Output the (X, Y) coordinate of the center of the cell containing the given text.  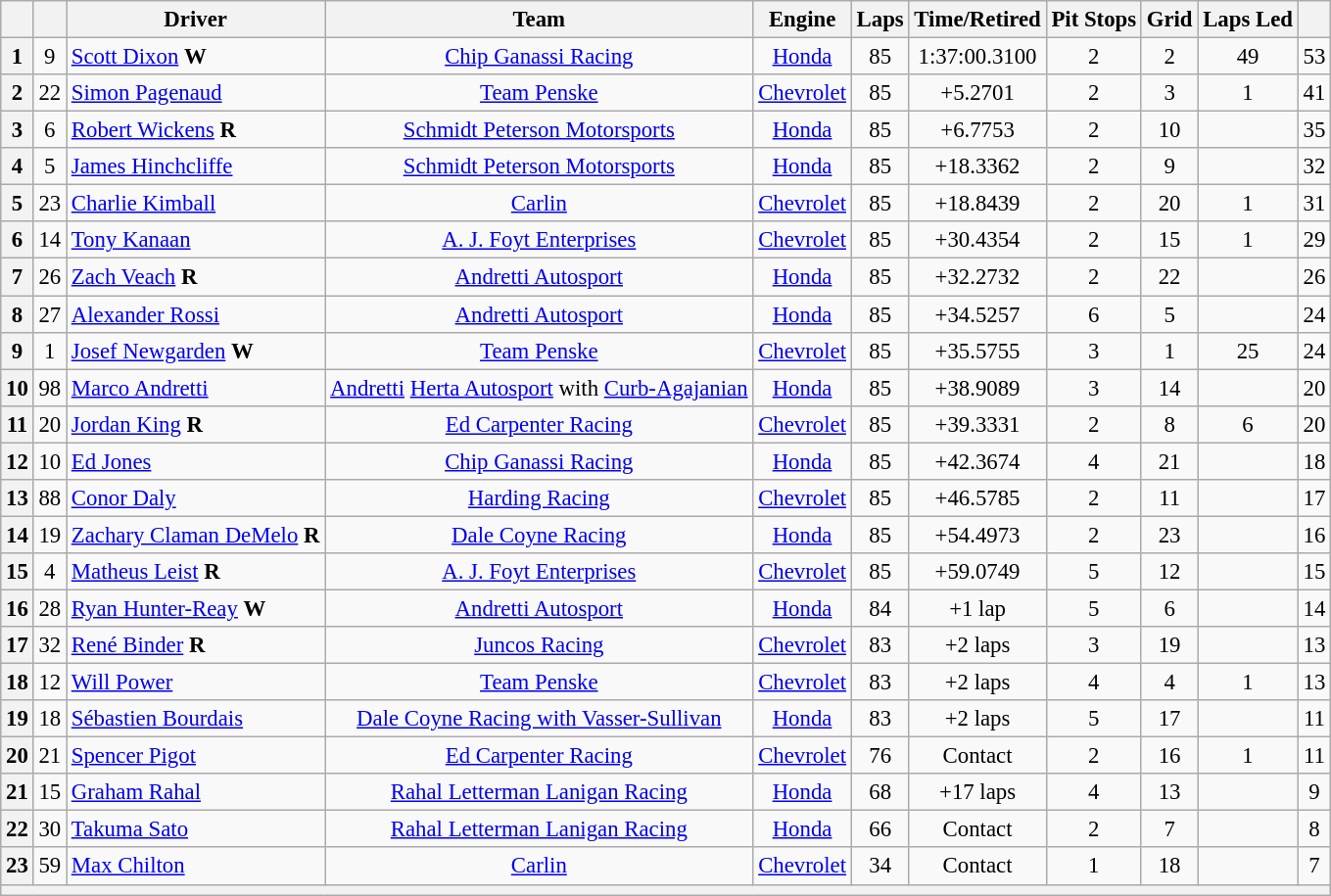
Dale Coyne Racing (539, 535)
Robert Wickens R (196, 130)
+35.5755 (977, 351)
84 (879, 608)
+1 lap (977, 608)
Time/Retired (977, 20)
Takuma Sato (196, 829)
28 (49, 608)
Charlie Kimball (196, 204)
Driver (196, 20)
Spencer Pigot (196, 756)
Jordan King R (196, 424)
41 (1314, 93)
+34.5257 (977, 314)
Scott Dixon W (196, 57)
49 (1248, 57)
Josef Newgarden W (196, 351)
29 (1314, 240)
Pit Stops (1093, 20)
76 (879, 756)
Laps (879, 20)
Grid (1169, 20)
Zachary Claman DeMelo R (196, 535)
+18.8439 (977, 204)
Matheus Leist R (196, 572)
Sébastien Bourdais (196, 719)
+17 laps (977, 792)
+30.4354 (977, 240)
66 (879, 829)
+5.2701 (977, 93)
Conor Daly (196, 498)
Zach Veach R (196, 277)
+38.9089 (977, 388)
+59.0749 (977, 572)
30 (49, 829)
Max Chilton (196, 867)
1:37:00.3100 (977, 57)
+46.5785 (977, 498)
Alexander Rossi (196, 314)
Harding Racing (539, 498)
59 (49, 867)
Will Power (196, 683)
Ed Jones (196, 461)
Dale Coyne Racing with Vasser-Sullivan (539, 719)
Engine (802, 20)
+39.3331 (977, 424)
Team (539, 20)
53 (1314, 57)
27 (49, 314)
Marco Andretti (196, 388)
Tony Kanaan (196, 240)
Juncos Racing (539, 645)
Simon Pagenaud (196, 93)
34 (879, 867)
+32.2732 (977, 277)
+54.4973 (977, 535)
+6.7753 (977, 130)
Ryan Hunter-Reay W (196, 608)
35 (1314, 130)
James Hinchcliffe (196, 166)
98 (49, 388)
31 (1314, 204)
68 (879, 792)
Graham Rahal (196, 792)
88 (49, 498)
25 (1248, 351)
René Binder R (196, 645)
Laps Led (1248, 20)
Andretti Herta Autosport with Curb-Agajanian (539, 388)
+18.3362 (977, 166)
+42.3674 (977, 461)
